Capture the cell that displays the provided text and extract its (x, y) central coordinate. 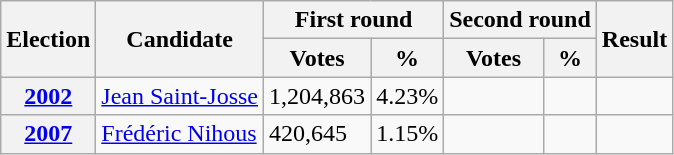
Result (634, 39)
Frédéric Nihous (180, 134)
Candidate (180, 39)
First round (354, 20)
1,204,863 (318, 96)
4.23% (408, 96)
1.15% (408, 134)
2002 (48, 96)
Second round (520, 20)
2007 (48, 134)
Election (48, 39)
420,645 (318, 134)
Jean Saint-Josse (180, 96)
